Scan for the cell matching the given text and deliver its (X, Y) coordinate at center. 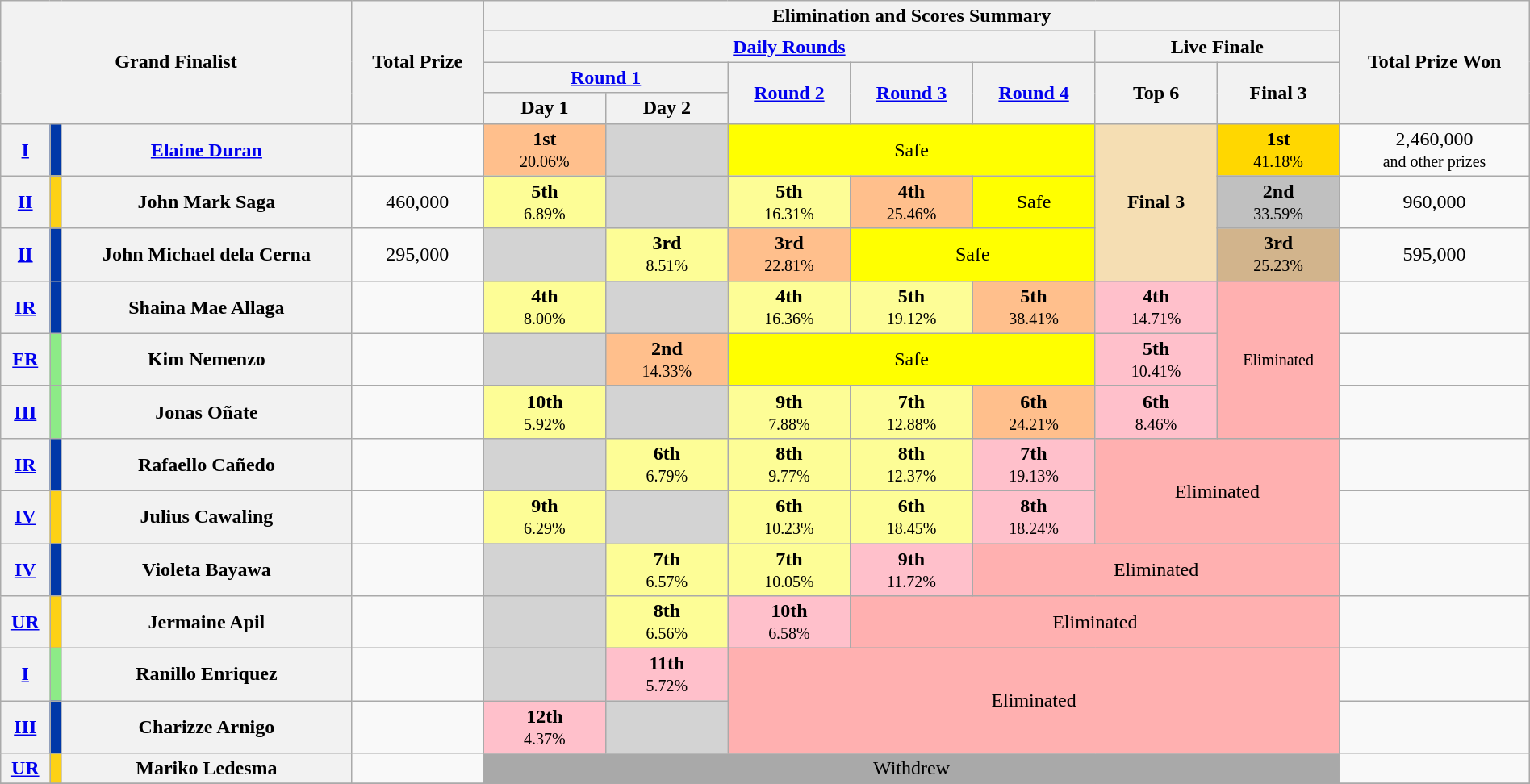
4th8.00% (545, 307)
4th25.46% (912, 202)
8th9.77% (789, 465)
Violeta Bayawa (207, 569)
1st41.18% (1278, 150)
9th7.88% (789, 411)
Total Prize (417, 62)
8th12.37% (912, 465)
Rafaello Cañedo (207, 465)
Day 1 (545, 108)
5th38.41% (1034, 307)
960,000 (1435, 202)
Round 2 (789, 93)
2nd14.33% (667, 360)
John Michael dela Cerna (207, 255)
Elimination and Scores Summary (912, 16)
Charizze Arnigo (207, 728)
6th10.23% (789, 516)
Elaine Duran (207, 150)
5th10.41% (1156, 360)
3rd22.81% (789, 255)
Ranillo Enriquez (207, 674)
Round 3 (912, 93)
5th19.12% (912, 307)
3rd25.23% (1278, 255)
FR (26, 360)
10th6.58% (789, 623)
295,000 (417, 255)
7th19.13% (1034, 465)
460,000 (417, 202)
Round 4 (1034, 93)
9th11.72% (912, 569)
2,460,000and other prizes (1435, 150)
Withdrew (912, 769)
Round 1 (605, 77)
Mariko Ledesma (207, 769)
6th8.46% (1156, 411)
Total Prize Won (1435, 62)
6th24.21% (1034, 411)
10th5.92% (545, 411)
8th18.24% (1034, 516)
Julius Cawaling (207, 516)
Daily Rounds (789, 47)
Day 2 (667, 108)
1st20.06% (545, 150)
595,000 (1435, 255)
7th10.05% (789, 569)
3rd8.51% (667, 255)
6th18.45% (912, 516)
12th4.37% (545, 728)
Top 6 (1156, 93)
Shaina Mae Allaga (207, 307)
6th6.79% (667, 465)
4th16.36% (789, 307)
Jermaine Apil (207, 623)
Live Finale (1217, 47)
Kim Nemenzo (207, 360)
8th6.56% (667, 623)
2nd33.59% (1278, 202)
7th6.57% (667, 569)
9th6.29% (545, 516)
11th5.72% (667, 674)
4th14.71% (1156, 307)
John Mark Saga (207, 202)
7th12.88% (912, 411)
Jonas Oñate (207, 411)
Grand Finalist (176, 62)
5th16.31% (789, 202)
5th6.89% (545, 202)
